Determine the [x, y] coordinate at the center of the cell enclosing the given text.  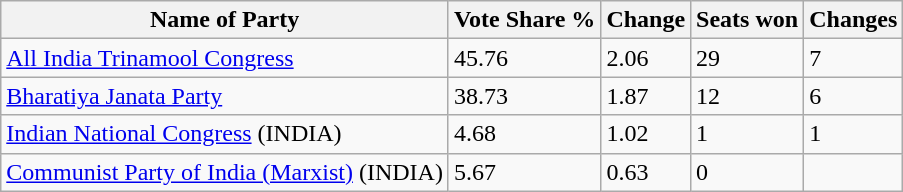
Change [646, 20]
45.76 [524, 58]
All India Trinamool Congress [225, 58]
0.63 [646, 172]
Vote Share % [524, 20]
29 [748, 58]
4.68 [524, 134]
Name of Party [225, 20]
Seats won [748, 20]
2.06 [646, 58]
6 [854, 96]
Changes [854, 20]
Indian National Congress (INDIA) [225, 134]
Communist Party of India (Marxist) (INDIA) [225, 172]
0 [748, 172]
1.87 [646, 96]
1.02 [646, 134]
5.67 [524, 172]
Bharatiya Janata Party [225, 96]
12 [748, 96]
7 [854, 58]
38.73 [524, 96]
